Determine the (x, y) coordinate at the center of the cell enclosing the given text.  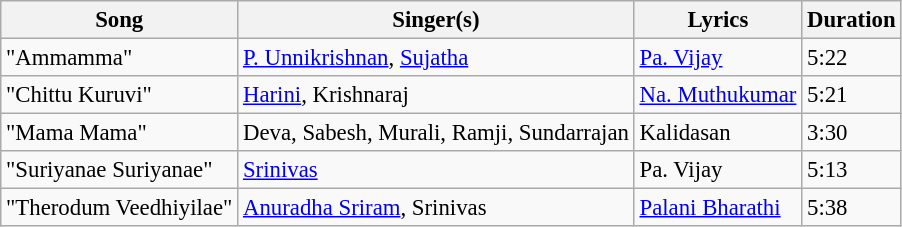
Duration (852, 20)
P. Unnikrishnan, Sujatha (436, 58)
5:22 (852, 58)
5:38 (852, 208)
Song (120, 20)
Kalidasan (718, 133)
"Suriyanae Suriyanae" (120, 170)
"Therodum Veedhiyilae" (120, 208)
Lyrics (718, 20)
"Mama Mama" (120, 133)
Na. Muthukumar (718, 95)
Deva, Sabesh, Murali, Ramji, Sundarrajan (436, 133)
Palani Bharathi (718, 208)
Singer(s) (436, 20)
3:30 (852, 133)
Srinivas (436, 170)
Harini, Krishnaraj (436, 95)
5:13 (852, 170)
Anuradha Sriram, Srinivas (436, 208)
5:21 (852, 95)
"Chittu Kuruvi" (120, 95)
"Ammamma" (120, 58)
